Provide the [X, Y] coordinate of the cell's center where the given text is located.  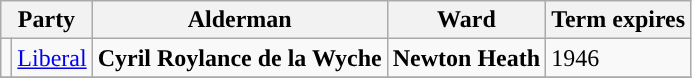
Alderman [240, 20]
1946 [618, 58]
Cyril Roylance de la Wyche [240, 58]
Liberal [52, 58]
Ward [466, 20]
Party [46, 20]
Term expires [618, 20]
Newton Heath [466, 58]
